Identify which cell holds the provided text, then report its (X, Y) central coordinate. 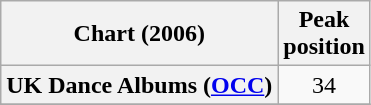
34 (324, 85)
Chart (2006) (140, 34)
UK Dance Albums (OCC) (140, 85)
Peakposition (324, 34)
